Find where the given text appears and provide that cell's center as [X, Y] coordinate. 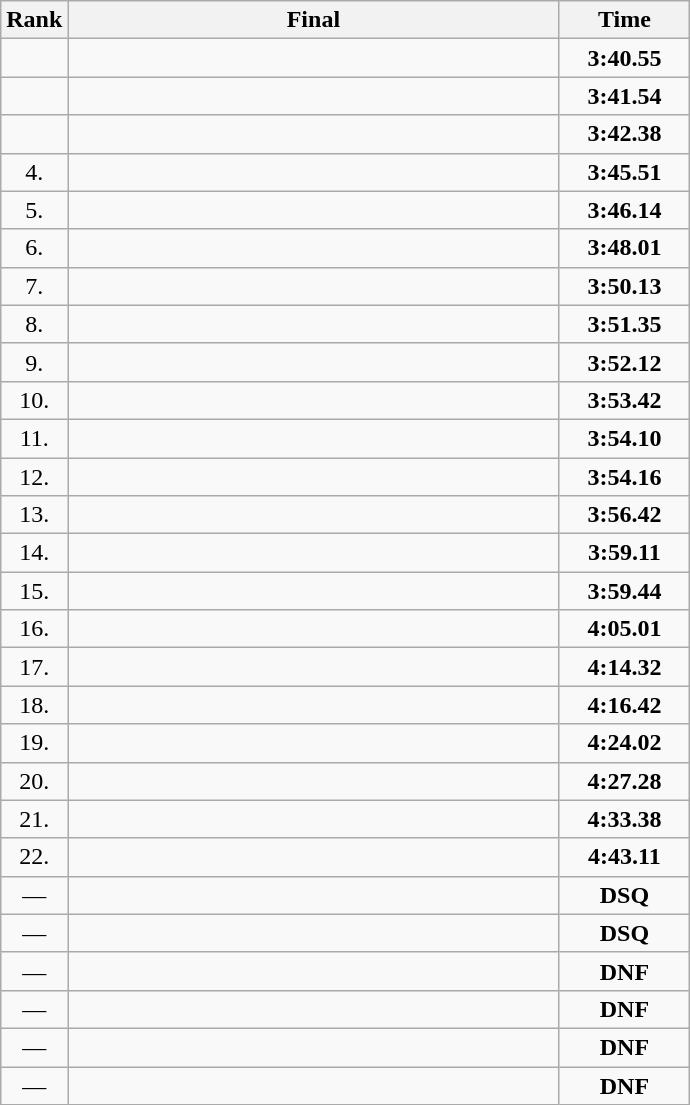
21. [34, 819]
9. [34, 362]
3:53.42 [624, 400]
4:05.01 [624, 629]
3:45.51 [624, 172]
4:27.28 [624, 781]
3:40.55 [624, 58]
3:51.35 [624, 324]
12. [34, 477]
18. [34, 705]
3:50.13 [624, 286]
4:24.02 [624, 743]
13. [34, 515]
22. [34, 857]
3:52.12 [624, 362]
4:16.42 [624, 705]
17. [34, 667]
7. [34, 286]
8. [34, 324]
3:54.16 [624, 477]
Time [624, 20]
16. [34, 629]
3:48.01 [624, 248]
3:41.54 [624, 96]
3:59.11 [624, 553]
5. [34, 210]
3:54.10 [624, 438]
20. [34, 781]
3:59.44 [624, 591]
Final [314, 20]
4:33.38 [624, 819]
4. [34, 172]
4:43.11 [624, 857]
10. [34, 400]
3:46.14 [624, 210]
19. [34, 743]
3:42.38 [624, 134]
14. [34, 553]
6. [34, 248]
15. [34, 591]
Rank [34, 20]
3:56.42 [624, 515]
11. [34, 438]
4:14.32 [624, 667]
